Extract the (x, y) coordinate from the center of the cell holding the provided text.  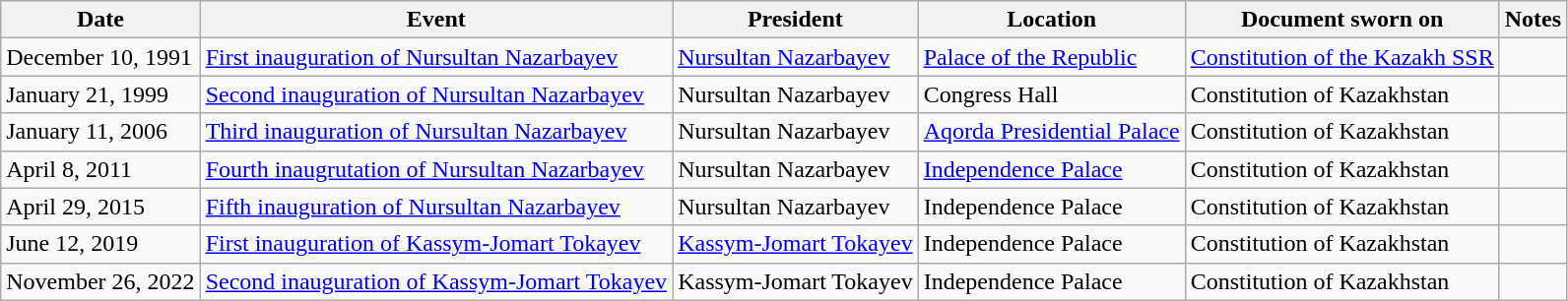
December 10, 1991 (100, 57)
Document sworn on (1341, 20)
November 26, 2022 (100, 281)
April 29, 2015 (100, 207)
April 8, 2011 (100, 169)
Notes (1533, 20)
First inauguration of Nursultan Nazarbayev (436, 57)
Fourth inaugrutation of Nursultan Nazarbayev (436, 169)
Second inauguration of Kassym-Jomart Tokayev (436, 281)
Event (436, 20)
January 21, 1999 (100, 94)
Third inauguration of Nursultan Nazarbayev (436, 132)
June 12, 2019 (100, 244)
Date (100, 20)
First inauguration of Kassym-Jomart Tokayev (436, 244)
Location (1052, 20)
Aqorda Presidential Palace (1052, 132)
Constitution of the Kazakh SSR (1341, 57)
Palace of the Republic (1052, 57)
Fifth inauguration of Nursultan Nazarbayev (436, 207)
Second inauguration of Nursultan Nazarbayev (436, 94)
January 11, 2006 (100, 132)
President (796, 20)
Congress Hall (1052, 94)
